Locate the cell with the specified text and output its [x, y] center coordinate. 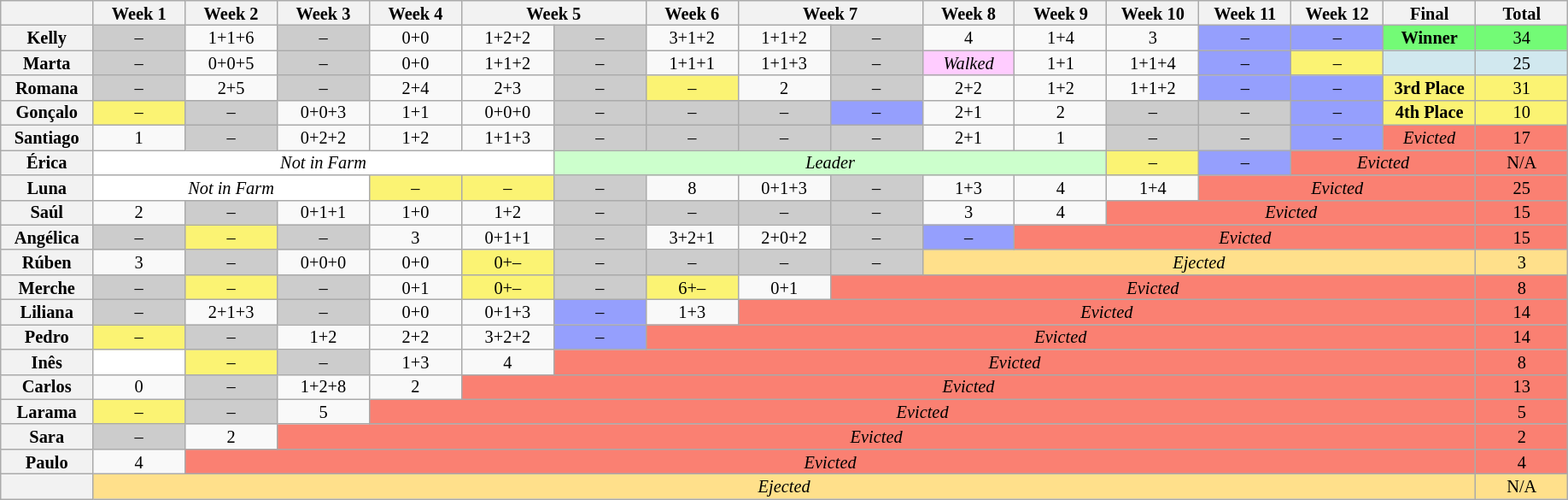
1+1+6 [231, 38]
2+3 [507, 87]
Walked [968, 63]
2+5 [231, 87]
Kelly [47, 38]
Week 9 [1061, 12]
Santiago [47, 137]
Week 3 [324, 12]
2+0+2 [784, 238]
Week 1 [139, 12]
Inês [47, 362]
2+1+3 [231, 311]
34 [1522, 38]
Merche [47, 287]
Total [1522, 12]
Leader [830, 162]
Saúl [47, 212]
Pedro [47, 337]
Week 2 [231, 12]
1+0 [415, 212]
1+2+8 [324, 386]
0+0+5 [231, 63]
3+1+2 [692, 38]
Rúben [47, 262]
Week 4 [415, 12]
Carlos [47, 386]
2+4 [415, 87]
13 [1522, 386]
Week 6 [692, 12]
0+0+3 [324, 113]
3+2+1 [692, 238]
Week 7 [830, 12]
Week 12 [1337, 12]
Érica [47, 162]
31 [1522, 87]
Larama [47, 412]
0+2+2 [324, 137]
Paulo [47, 462]
1+1+4 [1153, 63]
17 [1522, 137]
Week 11 [1245, 12]
Gonçalo [47, 113]
1+1+1 [692, 63]
Marta [47, 63]
Sara [47, 436]
1+2+2 [507, 38]
Week 5 [553, 12]
Luna [47, 186]
Liliana [47, 311]
3rd Place [1430, 87]
3+2+2 [507, 337]
Week 8 [968, 12]
0 [139, 386]
Final [1430, 12]
6+– [692, 287]
Angélica [47, 238]
Winner [1430, 38]
Romana [47, 87]
4th Place [1430, 113]
10 [1522, 113]
Week 10 [1153, 12]
